Extract the (x, y) coordinate from the center of the cell holding the provided text.  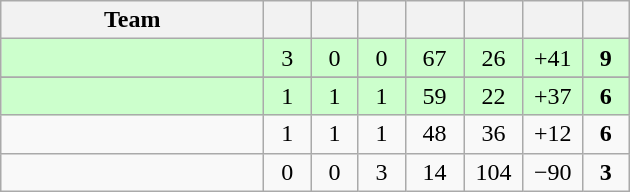
14 (434, 172)
+12 (552, 134)
22 (494, 96)
36 (494, 134)
104 (494, 172)
Team (132, 20)
+37 (552, 96)
67 (434, 58)
−90 (552, 172)
59 (434, 96)
+41 (552, 58)
9 (606, 58)
48 (434, 134)
26 (494, 58)
